Locate the cell with the specified text and output its [x, y] center coordinate. 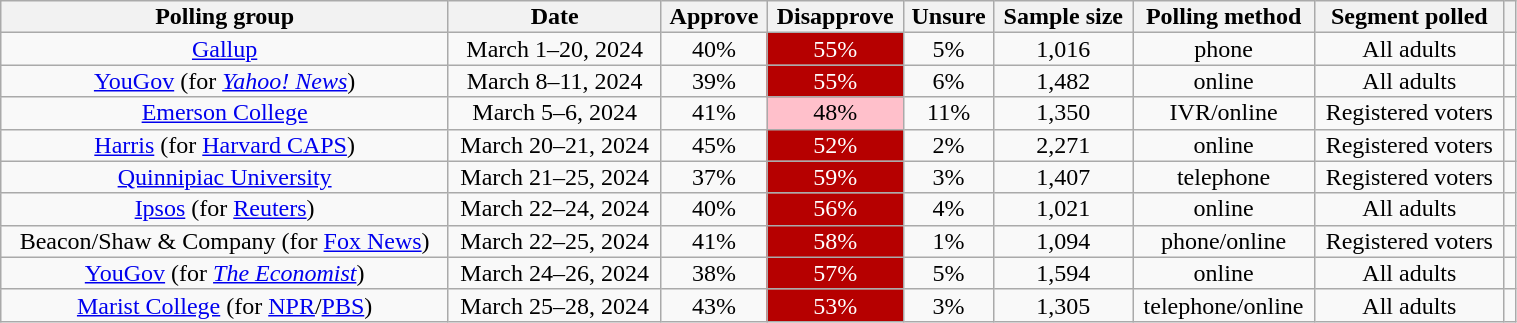
YouGov (for The Economist) [225, 273]
39% [714, 81]
Unsure [948, 17]
March 22–25, 2024 [554, 241]
1,094 [1064, 241]
Sample size [1064, 17]
telephone [1224, 177]
37% [714, 177]
1% [948, 241]
11% [948, 113]
Disapprove [835, 17]
53% [835, 305]
2% [948, 145]
6% [948, 81]
Beacon/Shaw & Company (for Fox News) [225, 241]
phone/online [1224, 241]
March 8–11, 2024 [554, 81]
1,021 [1064, 209]
59% [835, 177]
52% [835, 145]
telephone/online [1224, 305]
1,594 [1064, 273]
56% [835, 209]
Harris (for Harvard CAPS) [225, 145]
March 1–20, 2024 [554, 49]
1,305 [1064, 305]
2,271 [1064, 145]
43% [714, 305]
Quinnipiac University [225, 177]
March 25–28, 2024 [554, 305]
March 20–21, 2024 [554, 145]
March 21–25, 2024 [554, 177]
March 22–24, 2024 [554, 209]
Segment polled [1409, 17]
Approve [714, 17]
4% [948, 209]
38% [714, 273]
48% [835, 113]
March 24–26, 2024 [554, 273]
IVR/online [1224, 113]
1,016 [1064, 49]
Polling method [1224, 17]
1,407 [1064, 177]
45% [714, 145]
1,350 [1064, 113]
YouGov (for Yahoo! News) [225, 81]
Date [554, 17]
57% [835, 273]
Polling group [225, 17]
58% [835, 241]
phone [1224, 49]
1,482 [1064, 81]
Gallup [225, 49]
Marist College (for NPR/PBS) [225, 305]
March 5–6, 2024 [554, 113]
Emerson College [225, 113]
Ipsos (for Reuters) [225, 209]
